Capture the cell that displays the provided text and extract its (x, y) central coordinate. 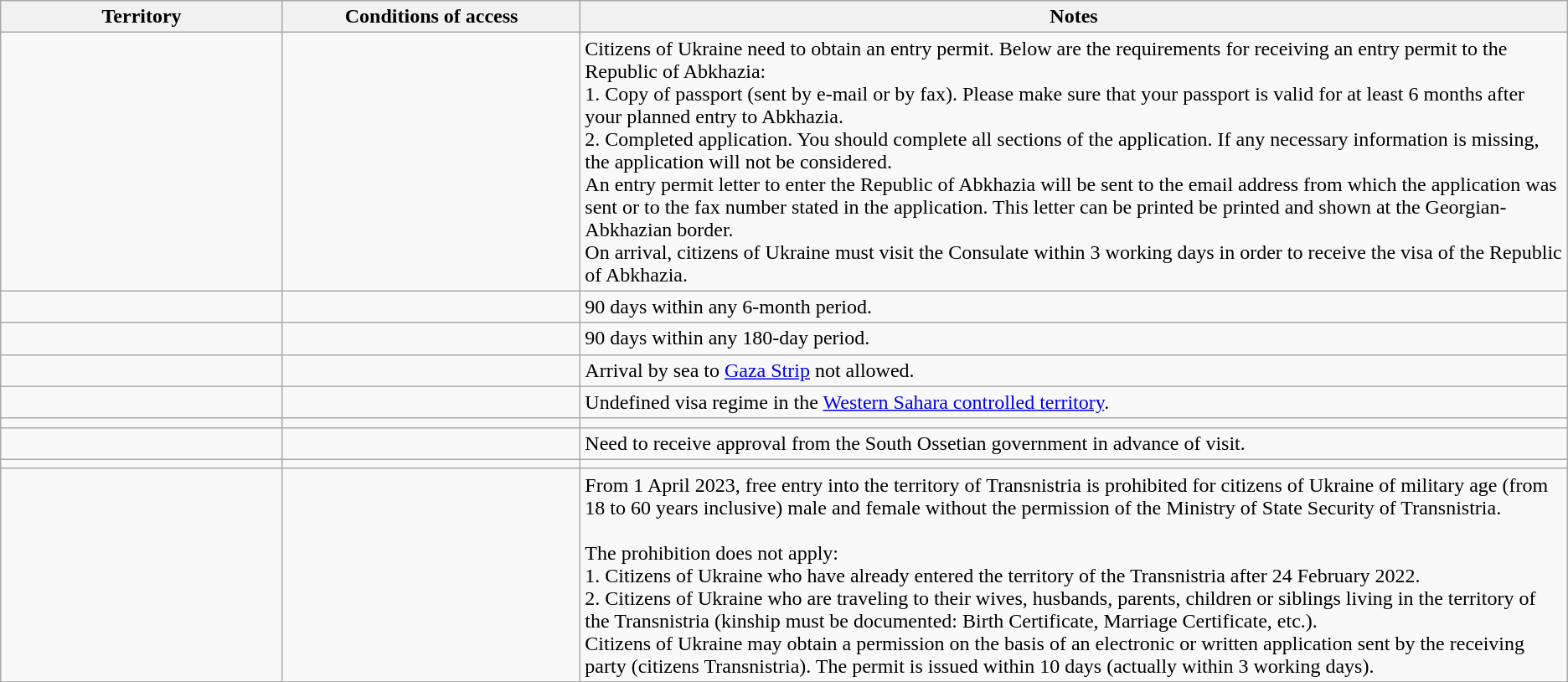
Conditions of access (431, 17)
Territory (142, 17)
90 days within any 180-day period. (1074, 338)
90 days within any 6-month period. (1074, 307)
Undefined visa regime in the Western Sahara controlled territory. (1074, 402)
Notes (1074, 17)
Arrival by sea to Gaza Strip not allowed. (1074, 370)
Need to receive approval from the South Ossetian government in advance of visit. (1074, 443)
